Identify which cell holds the provided text, then report its (X, Y) central coordinate. 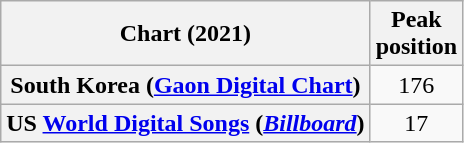
US World Digital Songs (Billboard) (186, 123)
Peakposition (416, 34)
South Korea (Gaon Digital Chart) (186, 85)
Chart (2021) (186, 34)
176 (416, 85)
17 (416, 123)
